Output the (X, Y) coordinate of the center of the cell containing the given text.  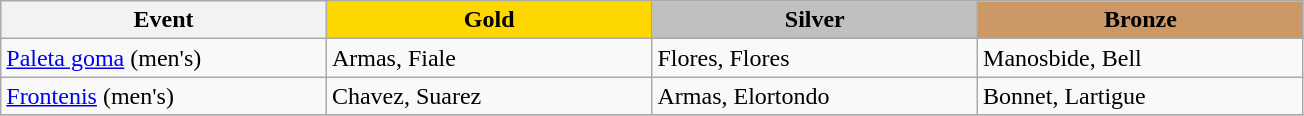
Bonnet, Lartigue (1141, 96)
Armas, Fiale (489, 58)
Silver (815, 20)
Gold (489, 20)
Paleta goma (men's) (164, 58)
Chavez, Suarez (489, 96)
Armas, Elortondo (815, 96)
Manosbide, Bell (1141, 58)
Flores, Flores (815, 58)
Bronze (1141, 20)
Frontenis (men's) (164, 96)
Event (164, 20)
